Extract the (x, y) coordinate from the center of the cell holding the provided text.  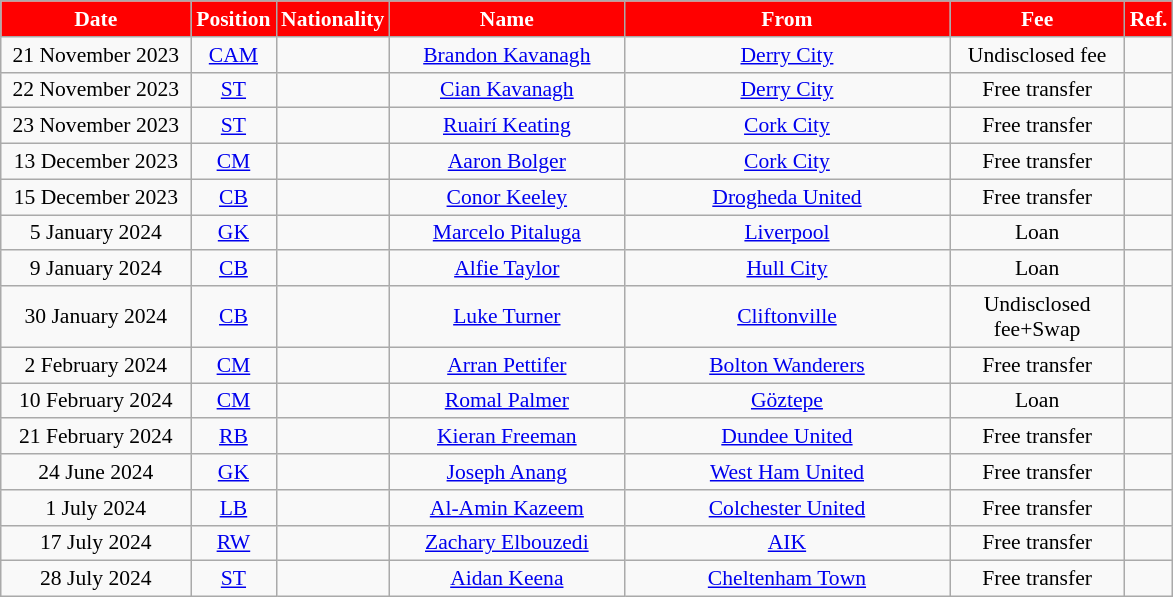
Arran Pettifer (506, 365)
Ref. (1149, 19)
21 November 2023 (96, 55)
Marcelo Pitaluga (506, 233)
Colchester United (786, 508)
LB (234, 508)
Hull City (786, 269)
Name (506, 19)
22 November 2023 (96, 90)
Drogheda United (786, 197)
RW (234, 543)
Aidan Keena (506, 579)
Fee (1038, 19)
Cheltenham Town (786, 579)
24 June 2024 (96, 472)
Undisclosed fee (1038, 55)
Nationality (332, 19)
Dundee United (786, 437)
9 January 2024 (96, 269)
Kieran Freeman (506, 437)
2 February 2024 (96, 365)
Cian Kavanagh (506, 90)
Undisclosed fee+Swap (1038, 316)
17 July 2024 (96, 543)
Romal Palmer (506, 401)
Zachary Elbouzedi (506, 543)
West Ham United (786, 472)
Brandon Kavanagh (506, 55)
Aaron Bolger (506, 162)
Date (96, 19)
28 July 2024 (96, 579)
5 January 2024 (96, 233)
CAM (234, 55)
Luke Turner (506, 316)
21 February 2024 (96, 437)
Alfie Taylor (506, 269)
AIK (786, 543)
23 November 2023 (96, 126)
Al-Amin Kazeem (506, 508)
1 July 2024 (96, 508)
From (786, 19)
Position (234, 19)
30 January 2024 (96, 316)
13 December 2023 (96, 162)
10 February 2024 (96, 401)
Liverpool (786, 233)
Cliftonville (786, 316)
15 December 2023 (96, 197)
RB (234, 437)
Bolton Wanderers (786, 365)
Conor Keeley (506, 197)
Ruairí Keating (506, 126)
Joseph Anang (506, 472)
Göztepe (786, 401)
